Pinpoint the cell where the given text exists, returning its (x, y) midpoint coordinate. 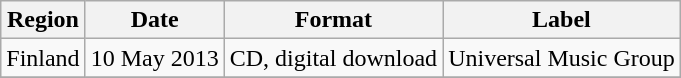
Date (154, 20)
Format (333, 20)
10 May 2013 (154, 58)
Universal Music Group (562, 58)
CD, digital download (333, 58)
Region (43, 20)
Finland (43, 58)
Label (562, 20)
